Scan for the cell matching the given text and deliver its (x, y) coordinate at center. 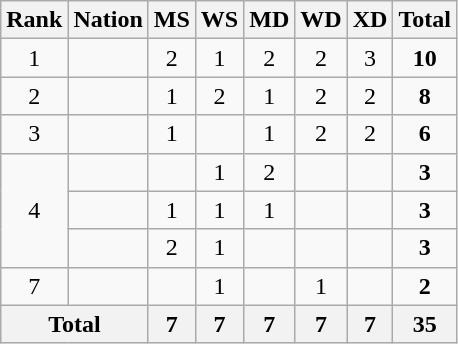
6 (425, 134)
Nation (108, 20)
35 (425, 324)
Rank (34, 20)
WS (219, 20)
10 (425, 58)
8 (425, 96)
WD (321, 20)
MD (270, 20)
4 (34, 210)
MS (172, 20)
XD (370, 20)
